Detect which cell encompasses the target text, then output its [X, Y] center coordinate. 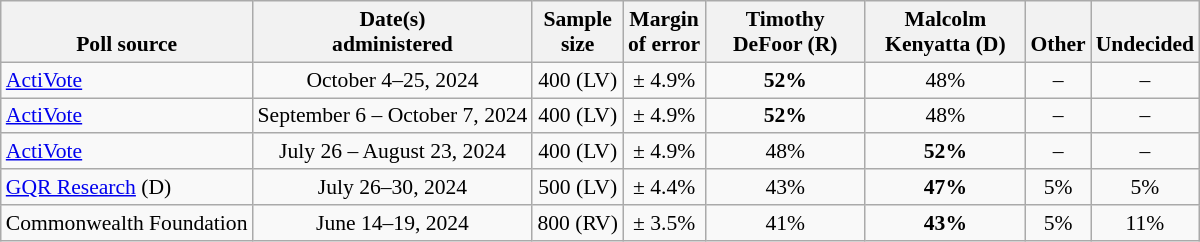
± 4.4% [664, 187]
Poll source [127, 32]
June 14–19, 2024 [393, 223]
September 6 – October 7, 2024 [393, 116]
500 (LV) [578, 187]
Other [1058, 32]
Date(s)administered [393, 32]
41% [785, 223]
Commonwealth Foundation [127, 223]
Undecided [1145, 32]
July 26–30, 2024 [393, 187]
July 26 – August 23, 2024 [393, 152]
11% [1145, 223]
47% [945, 187]
Marginof error [664, 32]
October 4–25, 2024 [393, 80]
TimothyDeFoor (R) [785, 32]
± 3.5% [664, 223]
800 (RV) [578, 223]
GQR Research (D) [127, 187]
MalcolmKenyatta (D) [945, 32]
Samplesize [578, 32]
